Return (X, Y) of the center of cell containing provided text 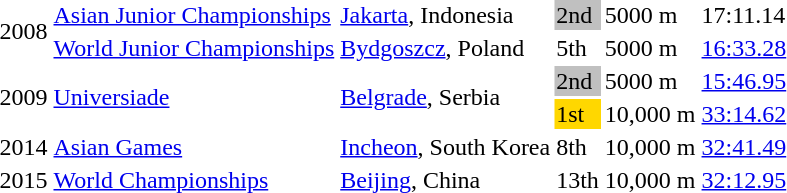
World Junior Championships (194, 48)
Incheon, South Korea (446, 147)
Asian Junior Championships (194, 15)
Belgrade, Serbia (446, 98)
Bydgoszcz, Poland (446, 48)
Asian Games (194, 147)
Universiade (194, 98)
5th (578, 48)
1st (578, 114)
Jakarta, Indonesia (446, 15)
8th (578, 147)
